Output the [x, y] coordinate of the center of the cell containing the given text.  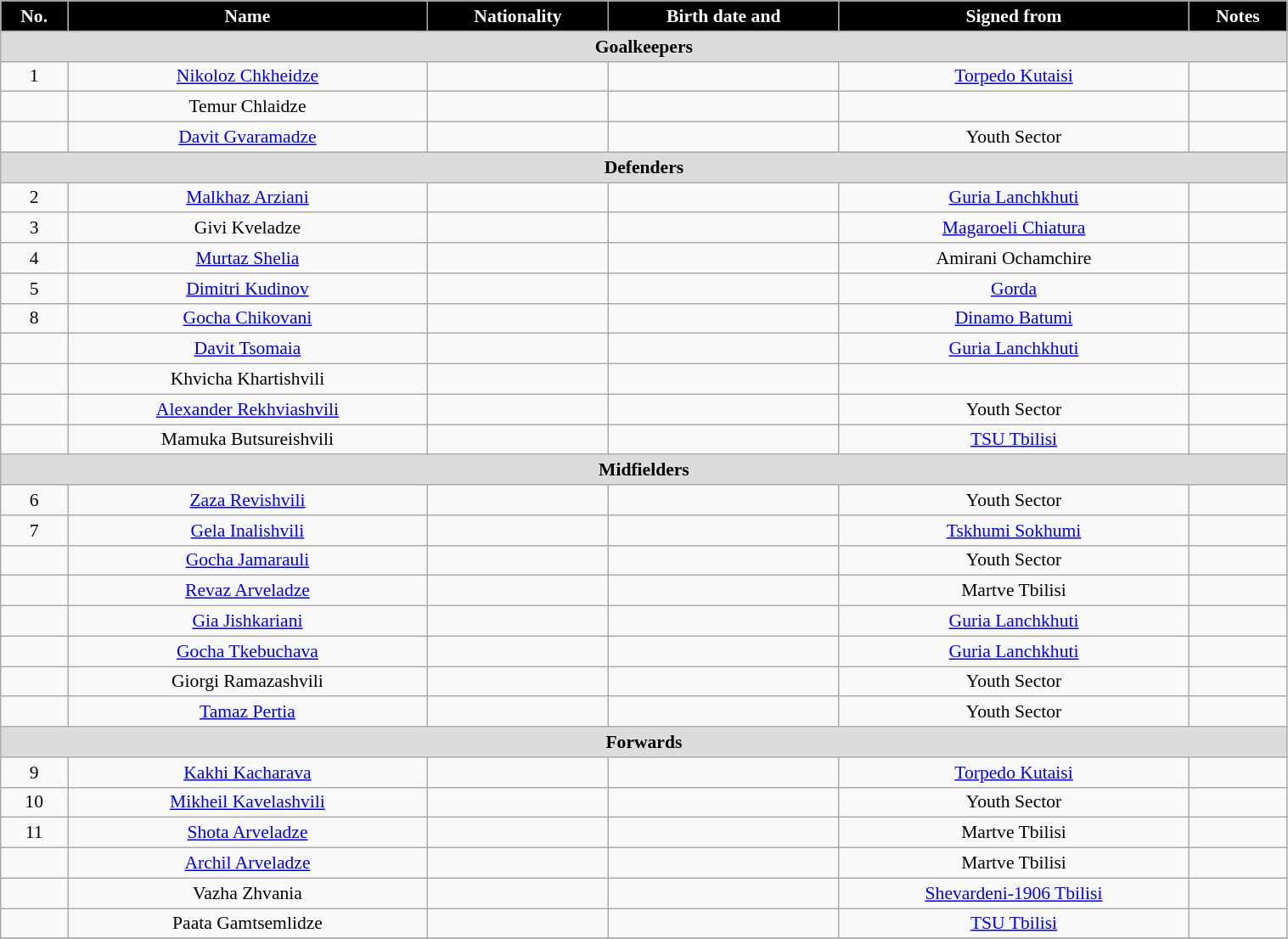
Shota Arveladze [248, 833]
Vazha Zhvania [248, 893]
Gorda [1014, 289]
4 [34, 258]
Nationality [518, 16]
Dimitri Kudinov [248, 289]
Gela Inalishvili [248, 531]
Amirani Ochamchire [1014, 258]
Midfielders [644, 470]
Mamuka Butsureishvili [248, 440]
Gia Jishkariani [248, 621]
Kakhi Kacharava [248, 773]
Gocha Jamarauli [248, 560]
Goalkeepers [644, 47]
Murtaz Shelia [248, 258]
No. [34, 16]
Paata Gamtsemlidze [248, 924]
Khvicha Khartishvili [248, 380]
5 [34, 289]
Mikheil Kavelashvili [248, 802]
Malkhaz Arziani [248, 198]
Name [248, 16]
Revaz Arveladze [248, 591]
Gocha Chikovani [248, 318]
2 [34, 198]
Magaroeli Chiatura [1014, 228]
Temur Chlaidze [248, 107]
Alexander Rekhviashvili [248, 409]
Davit Tsomaia [248, 349]
7 [34, 531]
Shevardeni-1906 Tbilisi [1014, 893]
3 [34, 228]
Tamaz Pertia [248, 712]
6 [34, 500]
Signed from [1014, 16]
Birth date and [723, 16]
Dinamo Batumi [1014, 318]
10 [34, 802]
11 [34, 833]
Zaza Revishvili [248, 500]
Davit Gvaramadze [248, 138]
8 [34, 318]
Tskhumi Sokhumi [1014, 531]
Notes [1238, 16]
Nikoloz Chkheidze [248, 76]
Archil Arveladze [248, 863]
Givi Kveladze [248, 228]
Giorgi Ramazashvili [248, 682]
Defenders [644, 167]
Gocha Tkebuchava [248, 651]
Forwards [644, 742]
9 [34, 773]
1 [34, 76]
